Search for the cell housing the specified text and yield its (x, y) center coordinate. 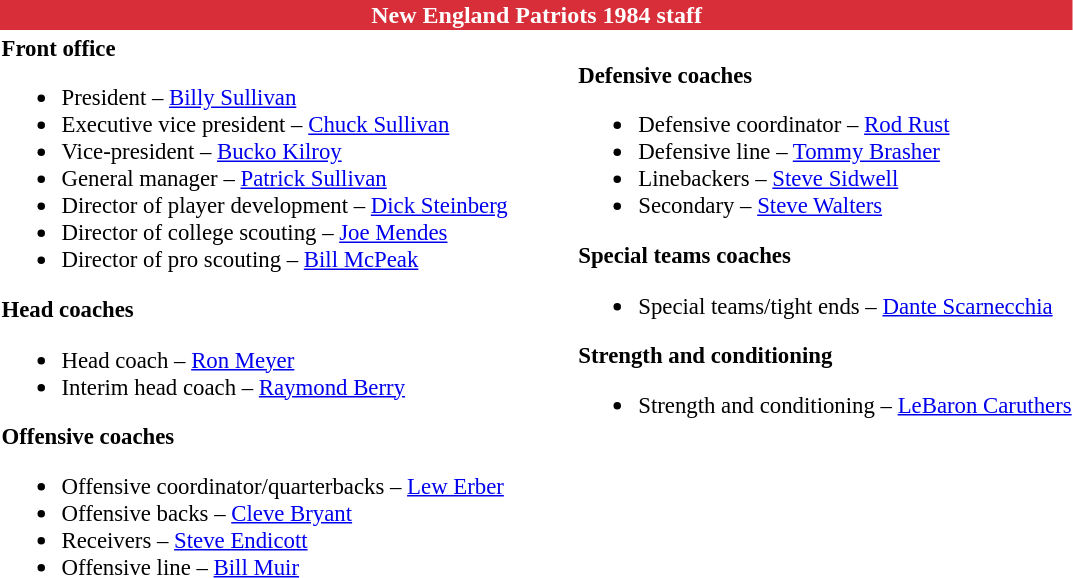
New England Patriots 1984 staff (536, 15)
